Provide the [x, y] coordinate of the cell's center where the given text is located.  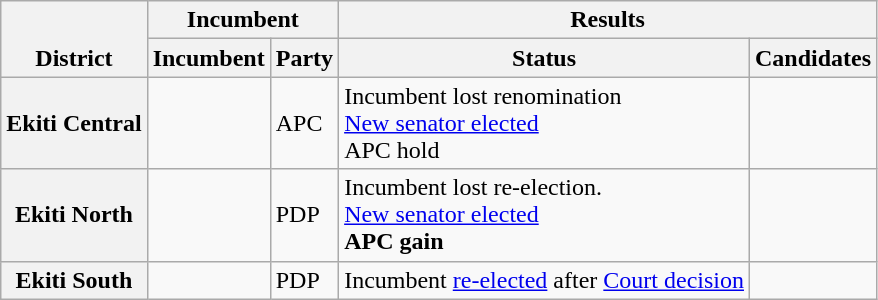
Party [304, 58]
Ekiti North [74, 215]
Incumbent lost re-election.New senator electedAPC gain [544, 215]
Ekiti Central [74, 123]
Candidates [814, 58]
Status [544, 58]
Incumbent lost renominationNew senator electedAPC hold [544, 123]
Incumbent re-elected after Court decision [544, 280]
APC [304, 123]
District [74, 39]
Ekiti South [74, 280]
Results [608, 20]
